Determine the [X, Y] coordinate at the center of the cell enclosing the given text.  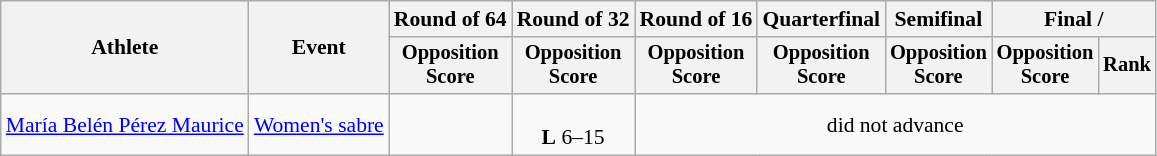
Quarterfinal [821, 19]
Women's sabre [319, 124]
L 6–15 [574, 124]
Round of 16 [696, 19]
Round of 32 [574, 19]
María Belén Pérez Maurice [125, 124]
Rank [1127, 66]
Athlete [125, 48]
Round of 64 [450, 19]
Semifinal [938, 19]
did not advance [896, 124]
Event [319, 48]
Final / [1074, 19]
